Detect which cell encompasses the target text, then output its (X, Y) center coordinate. 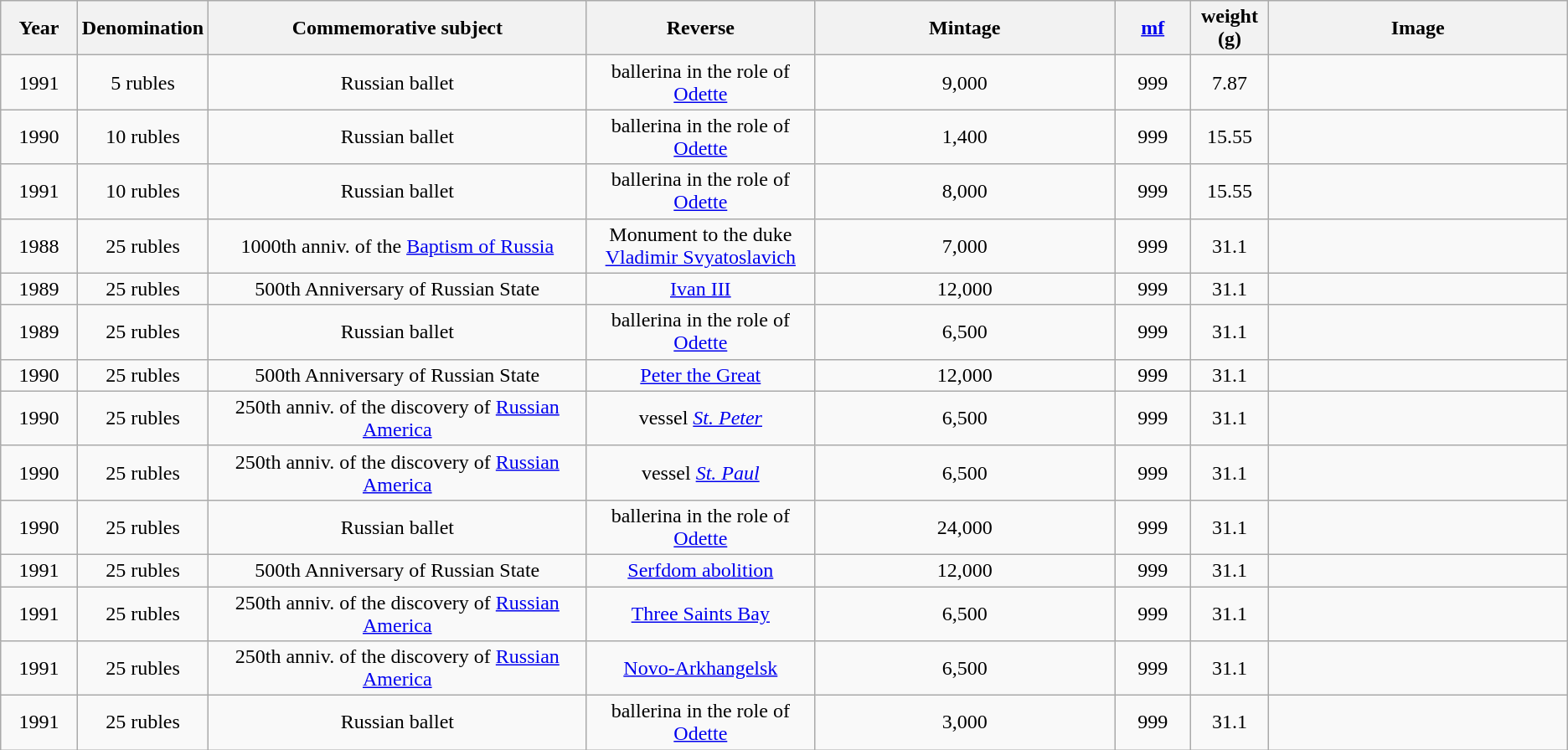
mf (1153, 28)
vessel St. Peter (700, 419)
weight (g) (1230, 28)
Reverse (700, 28)
24,000 (965, 527)
7,000 (965, 246)
Ivan III (700, 289)
Mintage (965, 28)
Novo-Arkhangelsk (700, 668)
3,000 (965, 723)
1988 (39, 246)
1,400 (965, 137)
Monument to the duke Vladimir Svyatoslavich (700, 246)
1000th anniv. of the Baptism of Russia (397, 246)
Denomination (142, 28)
5 rubles (142, 82)
9,000 (965, 82)
Commemorative subject (397, 28)
Serfdom abolition (700, 570)
Peter the Great (700, 375)
Image (1417, 28)
Year (39, 28)
vessel St. Paul (700, 472)
Three Saints Bay (700, 613)
7.87 (1230, 82)
8,000 (965, 191)
